Return (X, Y) of the center of cell containing provided text 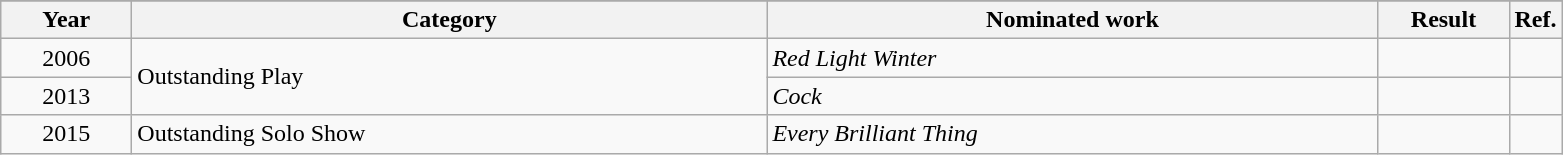
Every Brilliant Thing (1072, 134)
Outstanding Play (450, 77)
Red Light Winter (1072, 58)
Outstanding Solo Show (450, 134)
Category (450, 20)
Nominated work (1072, 20)
2015 (66, 134)
Result (1444, 20)
Year (66, 20)
Cock (1072, 96)
2006 (66, 58)
2013 (66, 96)
Ref. (1536, 20)
